Return the [X, Y] coordinate for the center point of the cell that contains the specified text.  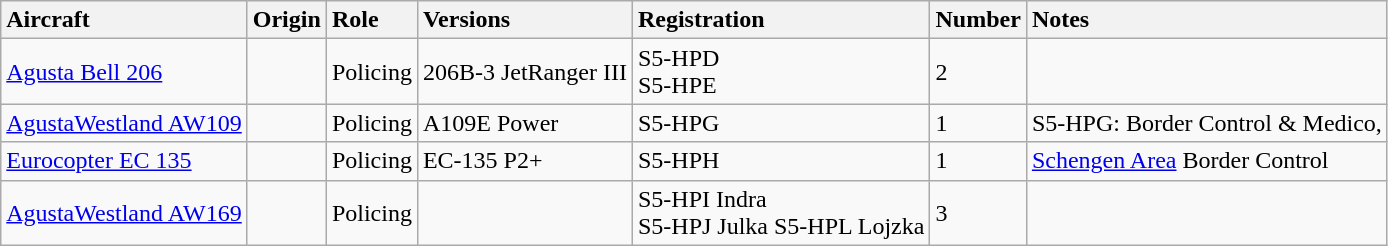
Agusta Bell 206 [124, 72]
S5-HPG: Border Control & Medico, [1206, 123]
Origin [286, 20]
S5-HPI IndraS5-HPJ Julka S5-HPL Lojzka [781, 212]
AgustaWestland AW109 [124, 123]
3 [978, 212]
S5-HPH [781, 161]
Versions [524, 20]
Role [372, 20]
Registration [781, 20]
Number [978, 20]
Aircraft [124, 20]
2 [978, 72]
A109E Power [524, 123]
206B-3 JetRanger III [524, 72]
AgustaWestland AW169 [124, 212]
S5-HPG [781, 123]
EC-135 P2+ [524, 161]
S5-HPDS5-HPE [781, 72]
Eurocopter EC 135 [124, 161]
Notes [1206, 20]
Schengen Area Border Control [1206, 161]
